Extract the [X, Y] coordinate from the center of the cell holding the provided text.  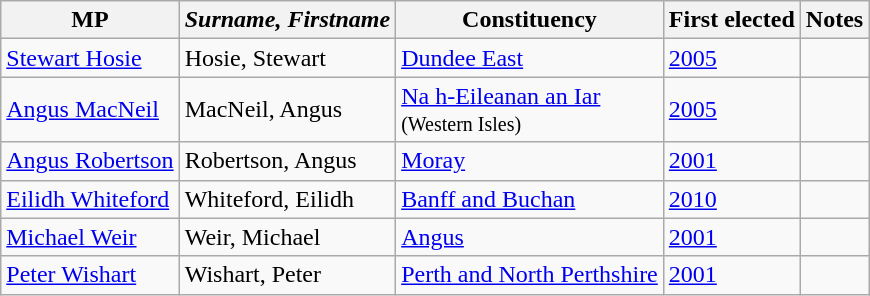
First elected [732, 20]
2010 [732, 199]
Eilidh Whiteford [90, 199]
Stewart Hosie [90, 58]
Angus [530, 237]
Hosie, Stewart [287, 58]
Weir, Michael [287, 237]
Banff and Buchan [530, 199]
Constituency [530, 20]
Perth and North Perthshire [530, 275]
Wishart, Peter [287, 275]
Angus Robertson [90, 161]
Dundee East [530, 58]
Na h-Eileanan an Iar(Western Isles) [530, 110]
MP [90, 20]
Angus MacNeil [90, 110]
Whiteford, Eilidh [287, 199]
Notes [834, 20]
Surname, Firstname [287, 20]
Moray [530, 161]
Peter Wishart [90, 275]
Robertson, Angus [287, 161]
Michael Weir [90, 237]
MacNeil, Angus [287, 110]
